Return [x, y] of the center of cell containing provided text 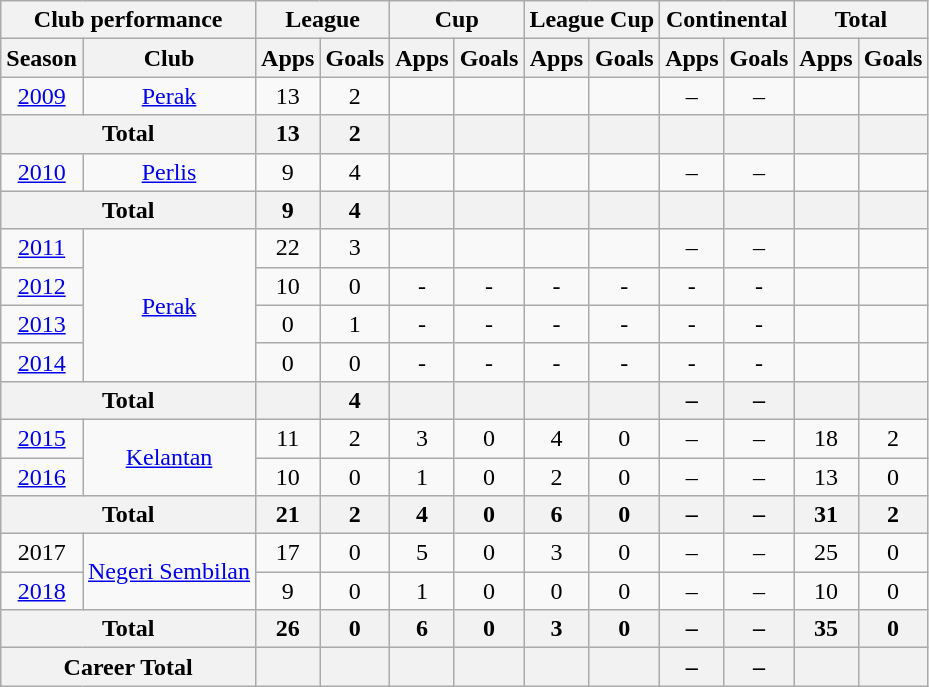
2009 [42, 96]
Perlis [168, 172]
35 [826, 629]
2016 [42, 477]
11 [288, 438]
2015 [42, 438]
Club performance [128, 20]
2013 [42, 324]
17 [288, 553]
2011 [42, 248]
22 [288, 248]
26 [288, 629]
League [323, 20]
Negeri Sembilan [168, 572]
Career Total [128, 667]
2018 [42, 591]
18 [826, 438]
Continental [727, 20]
Club [168, 58]
2012 [42, 286]
Cup [457, 20]
Season [42, 58]
21 [288, 515]
Kelantan [168, 457]
31 [826, 515]
2014 [42, 362]
2010 [42, 172]
5 [422, 553]
League Cup [592, 20]
2017 [42, 553]
25 [826, 553]
